For the text-containing cell, return its midpoint in [x, y] coordinate format. 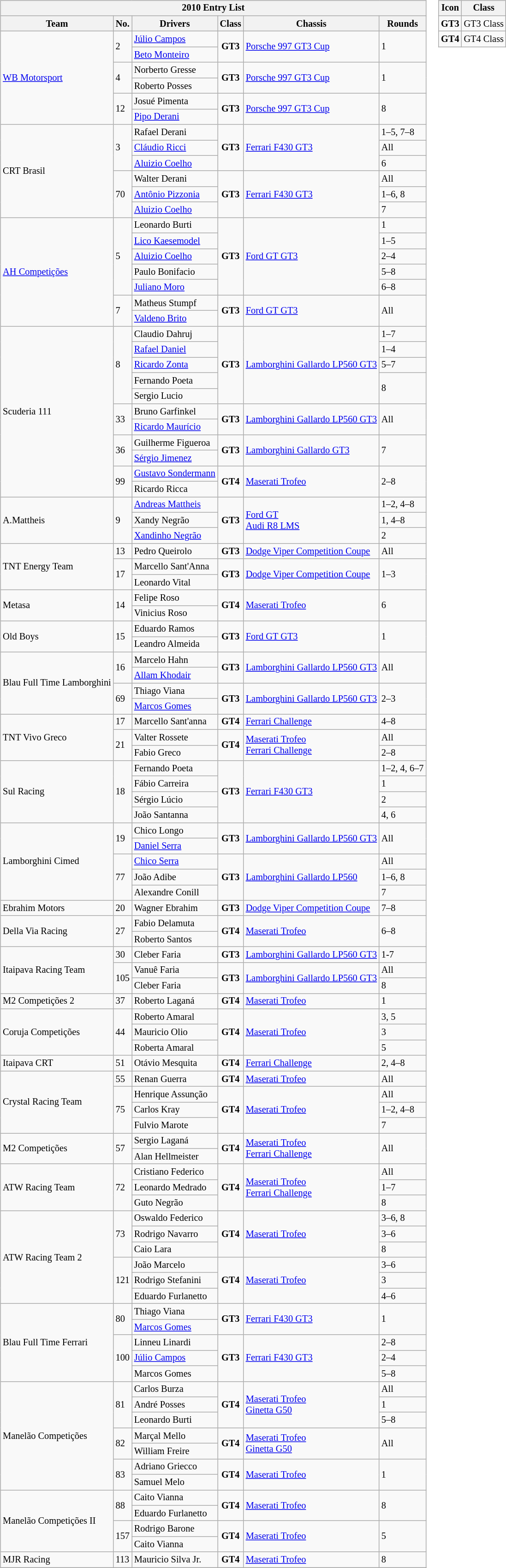
Marçal Mello [175, 1436]
Matheus Stumpf [175, 303]
Guto Negrão [175, 1203]
15 [123, 636]
Claudio Dahruj [175, 334]
Gustavo Sondermann [175, 473]
Alexandre Conill [175, 893]
14 [123, 606]
Drivers [175, 24]
Ford GTAudi R8 LMS [311, 520]
72 [123, 1188]
Walter Derani [175, 179]
Old Boys [57, 636]
Marcelo Hahn [175, 660]
18 [123, 792]
Rounds [402, 24]
Mauricio Olio [175, 1032]
73 [123, 1234]
70 [123, 195]
12 [123, 109]
44 [123, 1032]
ATW Racing Team [57, 1188]
Fábio Carreira [175, 784]
Leandro Almeida [175, 645]
Roberto Posses [175, 86]
Juliano Moro [175, 287]
Allam Khodair [175, 675]
121 [123, 1281]
Vinicius Roso [175, 613]
Leonardo Vital [175, 582]
João Marcelo [175, 1265]
7–8 [402, 908]
1–3 [402, 574]
20 [123, 908]
13 [123, 551]
Fabio Delamuta [175, 923]
Coruja Competições [57, 1032]
Felipe Roso [175, 598]
Fabio Greco [175, 753]
Mauricio Silva Jr. [175, 1560]
Roberto Laganá [175, 1001]
Daniel Serra [175, 846]
Chico Serra [175, 862]
Otávio Mesquita [175, 1063]
Leonardo Medrado [175, 1188]
Lamborghini Gallardo LP560 [311, 877]
100 [123, 1358]
80 [123, 1319]
105 [123, 977]
Carlos Burza [175, 1389]
4–8 [402, 722]
Rodrigo Stefanini [175, 1280]
19 [123, 838]
Blau Full Time Ferrari [57, 1343]
27 [123, 931]
Chassis [311, 24]
GT4 Class [484, 39]
1–4 [402, 349]
51 [123, 1063]
M2 Competições [57, 1149]
No. [123, 24]
CRT Brasil [57, 171]
Bruno Garfinkel [175, 412]
2010 Entry List [213, 8]
Fulvio Marote [175, 1125]
36 [123, 450]
Marcello Sant'Anna [175, 567]
Antônio Pizzonia [175, 195]
MJR Racing [57, 1560]
1, 4–8 [402, 520]
5–7 [402, 365]
Manelão Competições [57, 1436]
Renan Guerra [175, 1079]
Metasa [57, 606]
30 [123, 955]
Itaipava Racing Team [57, 970]
Rafael Daniel [175, 349]
Blau Full Time Lamborghini [57, 683]
Lamborghini Gallardo GT3 [311, 450]
Andreas Mattheis [175, 505]
André Posses [175, 1405]
83 [123, 1474]
Beto Monteiro [175, 55]
Valdeno Brito [175, 319]
Lamborghini Cimed [57, 861]
Ricardo Zonta [175, 365]
4 [123, 77]
33 [123, 420]
16 [123, 668]
57 [123, 1149]
Manelão Competições II [57, 1521]
1–5 [402, 241]
Roberta Amaral [175, 1048]
9 [123, 520]
82 [123, 1443]
Della Via Racing [57, 931]
Eduardo Ramos [175, 629]
Henrique Assunção [175, 1095]
Pedro Queirolo [175, 551]
69 [123, 699]
Guilherme Figueroa [175, 443]
Icon [450, 8]
Chico Longo [175, 830]
77 [123, 877]
Sérgio Lúcio [175, 799]
75 [123, 1110]
Marcello Sant'anna [175, 722]
Josué Pimenta [175, 101]
ATW Racing Team 2 [57, 1257]
55 [123, 1079]
21 [123, 745]
WB Motorsport [57, 78]
TNT Energy Team [57, 567]
Carlos Kray [175, 1110]
Ebrahim Motors [57, 908]
Paulo Bonifacio [175, 272]
3–6, 8 [402, 1219]
Xandy Negrão [175, 520]
2–3 [402, 699]
João Santanna [175, 815]
Team [57, 24]
Rafael Derani [175, 132]
Sergio Lucio [175, 396]
4, 6 [402, 815]
113 [123, 1560]
TNT Vivo Greco [57, 738]
Oswaldo Federico [175, 1219]
Ricardo Ricca [175, 489]
Linneu Linardi [175, 1343]
A.Mattheis [57, 520]
Samuel Melo [175, 1482]
Roberto Santos [175, 939]
1-7 [402, 955]
88 [123, 1506]
M2 Competições 2 [57, 1001]
Norberto Gresse [175, 70]
Scuderia 111 [57, 411]
AH Competições [57, 272]
Crystal Racing Team [57, 1102]
Roberto Amaral [175, 1017]
Lico Kaesemodel [175, 241]
Caio Lara [175, 1249]
Ricardo Maurício [175, 427]
4–6 [402, 1296]
Alan Hellmeister [175, 1156]
37 [123, 1001]
2, 4–8 [402, 1063]
Rodrigo Barone [175, 1529]
1–2, 4, 6–7 [402, 769]
GT3 Class [484, 24]
3, 5 [402, 1017]
Cláudio Ricci [175, 148]
157 [123, 1536]
Pipo Derani [175, 117]
Sergio Laganá [175, 1141]
Adriano Griecco [175, 1467]
Wagner Ebrahim [175, 908]
Sul Racing [57, 792]
99 [123, 481]
João Adibe [175, 877]
1–5, 7–8 [402, 132]
Rodrigo Navarro [175, 1234]
Cristiano Federico [175, 1172]
Vanuê Faria [175, 970]
Itaipava CRT [57, 1063]
Sérgio Jimenez [175, 458]
Xandinho Negrão [175, 536]
William Freire [175, 1451]
Valter Rossete [175, 737]
81 [123, 1404]
